Determine the (x, y) coordinate at the center of the cell enclosing the given text.  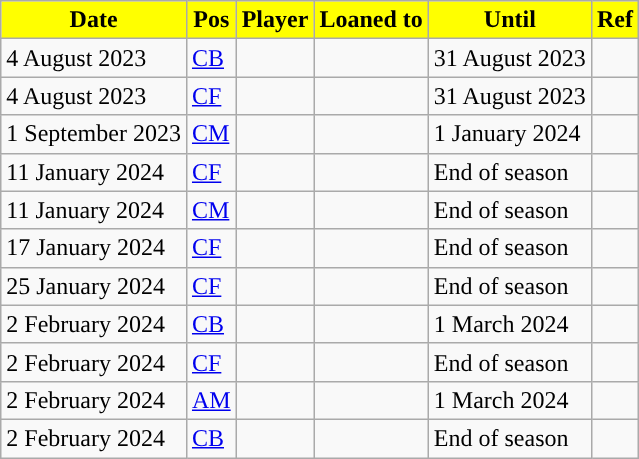
25 January 2024 (94, 286)
Player (275, 20)
17 January 2024 (94, 248)
1 January 2024 (510, 134)
AM (211, 400)
1 September 2023 (94, 134)
Until (510, 20)
Date (94, 20)
Ref (614, 20)
Pos (211, 20)
Loaned to (371, 20)
